Extract the (X, Y) coordinate from the center of the cell holding the provided text.  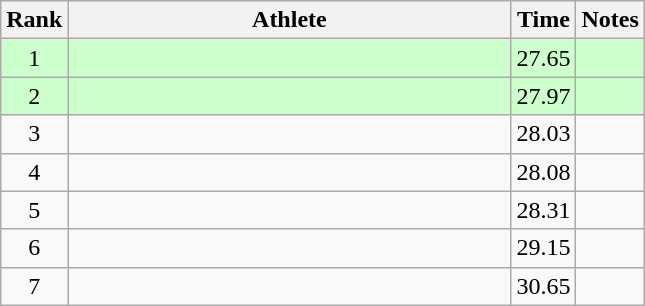
28.03 (544, 134)
3 (34, 134)
4 (34, 172)
Time (544, 20)
Rank (34, 20)
1 (34, 58)
7 (34, 286)
27.97 (544, 96)
30.65 (544, 286)
Notes (610, 20)
6 (34, 248)
29.15 (544, 248)
28.08 (544, 172)
2 (34, 96)
Athlete (290, 20)
28.31 (544, 210)
5 (34, 210)
27.65 (544, 58)
